Find where the given text appears and provide that cell's center as (x, y) coordinate. 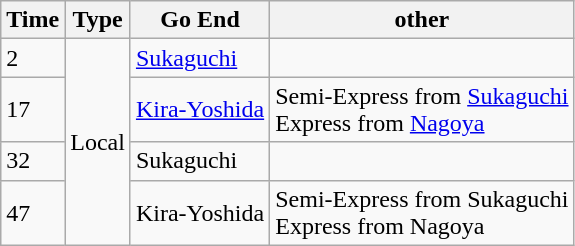
Time (33, 20)
other (422, 20)
Local (98, 142)
32 (33, 161)
17 (33, 110)
Type (98, 20)
Go End (200, 20)
47 (33, 212)
2 (33, 58)
